Scan for the cell matching the given text and deliver its [x, y] coordinate at center. 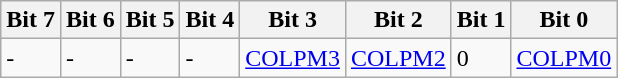
0 [481, 58]
Bit 3 [293, 20]
Bit 4 [210, 20]
Bit 5 [150, 20]
Bit 0 [564, 20]
Bit 2 [398, 20]
Bit 6 [90, 20]
Bit 1 [481, 20]
Bit 7 [31, 20]
COLPM3 [293, 58]
COLPM0 [564, 58]
COLPM2 [398, 58]
